Extract the [X, Y] coordinate from the center of the cell holding the provided text.  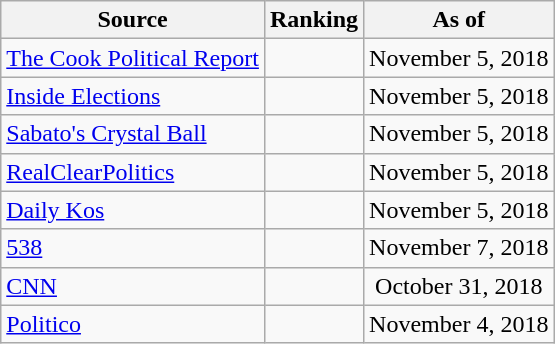
October 31, 2018 [459, 286]
As of [459, 20]
RealClearPolitics [133, 172]
CNN [133, 286]
538 [133, 248]
Sabato's Crystal Ball [133, 134]
November 7, 2018 [459, 248]
Daily Kos [133, 210]
Source [133, 20]
November 4, 2018 [459, 324]
Inside Elections [133, 96]
The Cook Political Report [133, 58]
Politico [133, 324]
Ranking [314, 20]
